Output the (X, Y) coordinate of the center of the cell containing the given text.  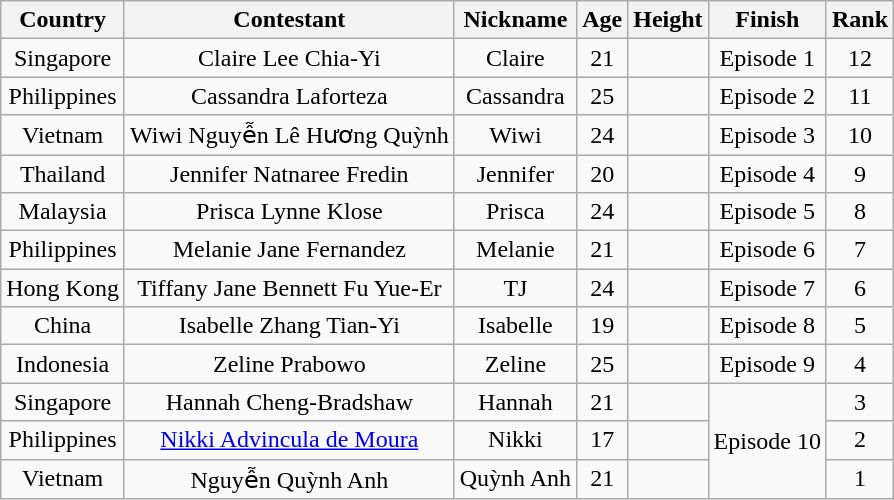
Thailand (63, 173)
Claire (515, 58)
Nickname (515, 20)
Wiwi (515, 135)
11 (860, 96)
Zeline Prabowo (289, 364)
Nguyễn Quỳnh Anh (289, 479)
Jennifer Natnaree Fredin (289, 173)
Episode 1 (767, 58)
Claire Lee Chia-Yi (289, 58)
Isabelle (515, 326)
Zeline (515, 364)
Quỳnh Anh (515, 479)
17 (602, 440)
19 (602, 326)
Nikki (515, 440)
Episode 6 (767, 250)
Melanie Jane Fernandez (289, 250)
10 (860, 135)
Malaysia (63, 212)
Isabelle Zhang Tian-Yi (289, 326)
8 (860, 212)
Episode 5 (767, 212)
Indonesia (63, 364)
12 (860, 58)
Episode 8 (767, 326)
Melanie (515, 250)
Episode 2 (767, 96)
20 (602, 173)
Tiffany Jane Bennett Fu Yue-Er (289, 288)
9 (860, 173)
Height (668, 20)
7 (860, 250)
Hannah Cheng-Bradshaw (289, 402)
Prisca Lynne Klose (289, 212)
2 (860, 440)
Age (602, 20)
Country (63, 20)
Finish (767, 20)
Episode 9 (767, 364)
4 (860, 364)
Episode 3 (767, 135)
Nikki Advincula de Moura (289, 440)
Episode 4 (767, 173)
TJ (515, 288)
5 (860, 326)
China (63, 326)
Hannah (515, 402)
Jennifer (515, 173)
Contestant (289, 20)
Episode 10 (767, 441)
Prisca (515, 212)
3 (860, 402)
1 (860, 479)
Rank (860, 20)
Cassandra (515, 96)
Episode 7 (767, 288)
Wiwi Nguyễn Lê Hương Quỳnh (289, 135)
Hong Kong (63, 288)
6 (860, 288)
Cassandra Laforteza (289, 96)
